Output the [x, y] coordinate of the center of the cell containing the given text.  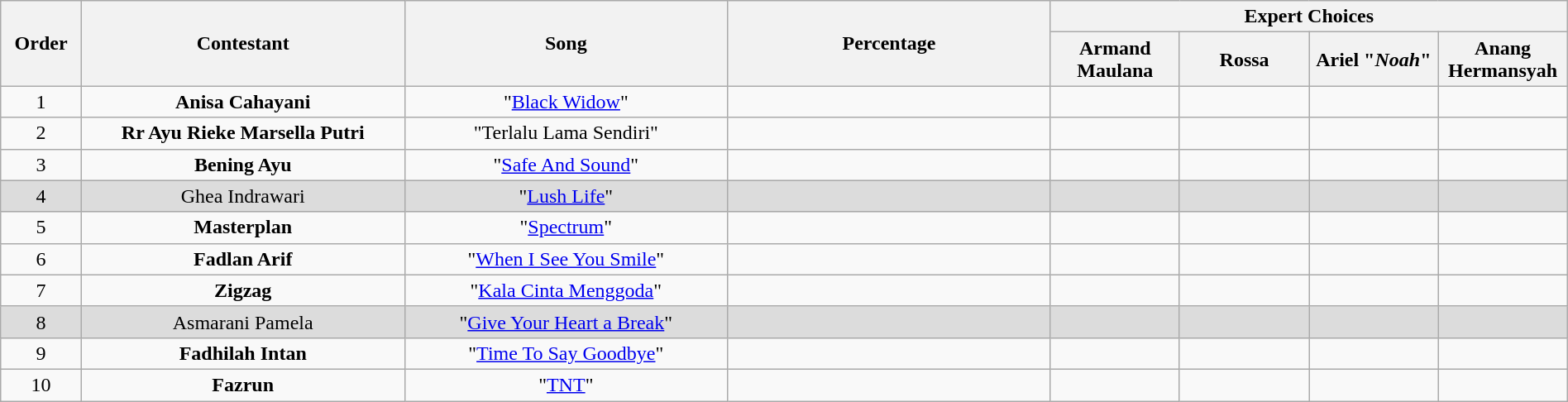
Percentage [890, 43]
Expert Choices [1308, 17]
"Kala Cinta Menggoda" [566, 290]
6 [41, 259]
9 [41, 353]
Masterplan [243, 227]
Fadhilah Intan [243, 353]
"Safe And Sound" [566, 165]
"When I See You Smile" [566, 259]
5 [41, 227]
10 [41, 385]
Rr Ayu Rieke Marsella Putri [243, 133]
4 [41, 196]
Armand Maulana [1115, 60]
Asmarani Pamela [243, 322]
7 [41, 290]
Fadlan Arif [243, 259]
Anang Hermansyah [1503, 60]
Order [41, 43]
Fazrun [243, 385]
Rossa [1244, 60]
"Black Widow" [566, 102]
1 [41, 102]
2 [41, 133]
Zigzag [243, 290]
"Lush Life" [566, 196]
"TNT" [566, 385]
Ghea Indrawari [243, 196]
"Spectrum" [566, 227]
"Time To Say Goodbye" [566, 353]
"Give Your Heart a Break" [566, 322]
Contestant [243, 43]
3 [41, 165]
Bening Ayu [243, 165]
8 [41, 322]
"Terlalu Lama Sendiri" [566, 133]
Ariel "Noah" [1374, 60]
Song [566, 43]
Anisa Cahayani [243, 102]
